Search for the cell housing the specified text and yield its [x, y] center coordinate. 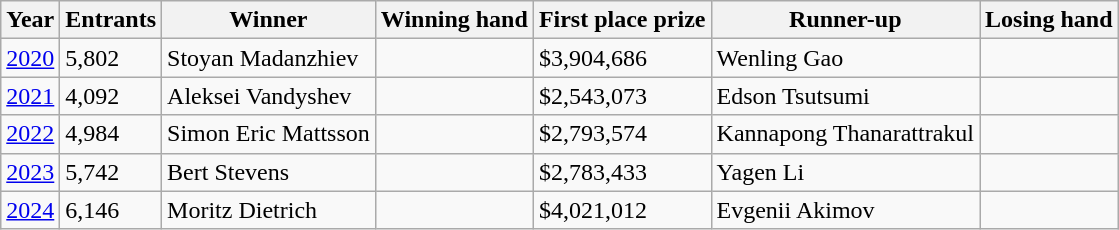
Yagen Li [846, 172]
Year [30, 20]
6,146 [111, 210]
Losing hand [1049, 20]
5,742 [111, 172]
Kannapong Thanarattrakul [846, 134]
$2,543,073 [622, 96]
4,984 [111, 134]
2022 [30, 134]
Winning hand [454, 20]
2023 [30, 172]
First place prize [622, 20]
2021 [30, 96]
5,802 [111, 58]
Runner-up [846, 20]
Wenling Gao [846, 58]
$4,021,012 [622, 210]
Winner [269, 20]
Aleksei Vandyshev [269, 96]
$2,783,433 [622, 172]
Simon Eric Mattsson [269, 134]
$3,904,686 [622, 58]
Entrants [111, 20]
4,092 [111, 96]
$2,793,574 [622, 134]
Bert Stevens [269, 172]
Stoyan Madanzhiev [269, 58]
2020 [30, 58]
Moritz Dietrich [269, 210]
2024 [30, 210]
Edson Tsutsumi [846, 96]
Evgenii Akimov [846, 210]
